From the cell containing the given text, extract its center point as (X, Y) coordinate. 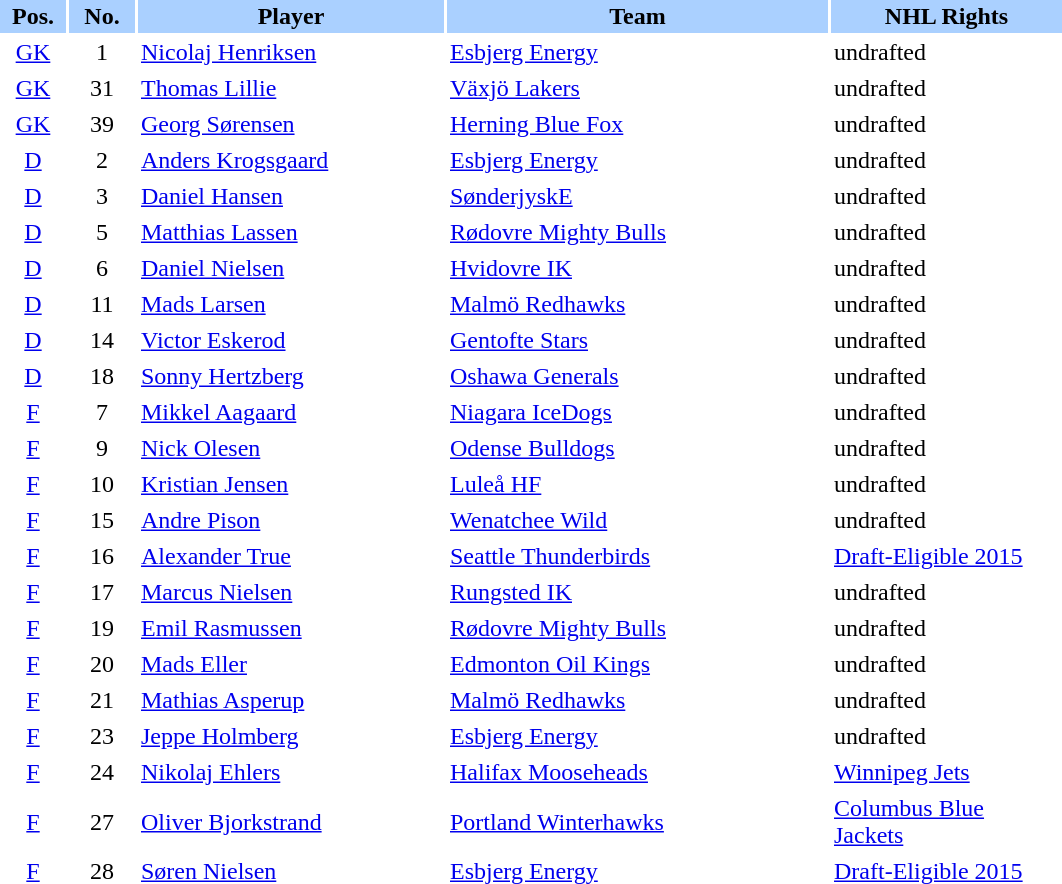
24 (102, 772)
SønderjyskE (638, 196)
Anders Krogsgaard (291, 160)
21 (102, 700)
Marcus Nielsen (291, 592)
20 (102, 664)
Wenatchee Wild (638, 520)
Mathias Asperup (291, 700)
Mads Eller (291, 664)
Nikolaj Ehlers (291, 772)
31 (102, 88)
Victor Eskerod (291, 340)
No. (102, 16)
Georg Sørensen (291, 124)
19 (102, 628)
15 (102, 520)
Pos. (33, 16)
23 (102, 736)
6 (102, 268)
Matthias Lassen (291, 232)
Edmonton Oil Kings (638, 664)
Kristian Jensen (291, 484)
2 (102, 160)
Rungsted IK (638, 592)
Nicolaj Henriksen (291, 52)
Mads Larsen (291, 304)
Alexander True (291, 556)
Columbus Blue Jackets (946, 822)
Luleå HF (638, 484)
Daniel Hansen (291, 196)
Winnipeg Jets (946, 772)
Player (291, 16)
27 (102, 822)
Herning Blue Fox (638, 124)
11 (102, 304)
Draft-Eligible 2015 (946, 556)
9 (102, 448)
NHL Rights (946, 16)
Emil Rasmussen (291, 628)
Niagara IceDogs (638, 412)
Halifax Mooseheads (638, 772)
Oshawa Generals (638, 376)
Hvidovre IK (638, 268)
1 (102, 52)
Gentofte Stars (638, 340)
16 (102, 556)
Växjö Lakers (638, 88)
Mikkel Aagaard (291, 412)
18 (102, 376)
Seattle Thunderbirds (638, 556)
3 (102, 196)
Nick Olesen (291, 448)
Thomas Lillie (291, 88)
Portland Winterhawks (638, 822)
Team (638, 16)
Andre Pison (291, 520)
17 (102, 592)
39 (102, 124)
7 (102, 412)
10 (102, 484)
Sonny Hertzberg (291, 376)
14 (102, 340)
Daniel Nielsen (291, 268)
Oliver Bjorkstrand (291, 822)
Jeppe Holmberg (291, 736)
Odense Bulldogs (638, 448)
5 (102, 232)
